Search for the cell housing the specified text and yield its [x, y] center coordinate. 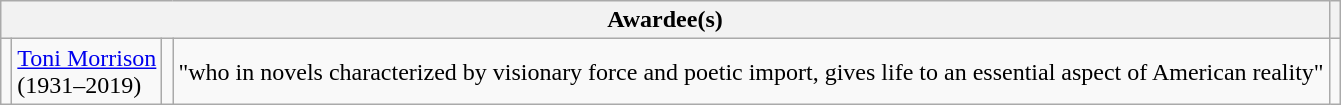
Toni Morrison(1931–2019) [87, 72]
"who in novels characterized by visionary force and poetic import, gives life to an essential aspect of American reality" [751, 72]
Awardee(s) [665, 20]
